Find where the given text appears and provide that cell's center as [x, y] coordinate. 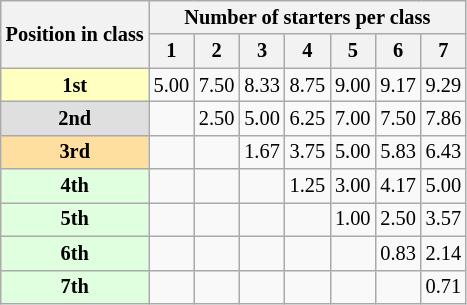
6.43 [444, 152]
3 [262, 51]
2.14 [444, 253]
6.25 [308, 118]
0.83 [398, 253]
1 [172, 51]
7th [75, 287]
Number of starters per class [308, 17]
8.75 [308, 85]
1.00 [352, 219]
1.67 [262, 152]
7 [444, 51]
9.00 [352, 85]
2 [216, 51]
5 [352, 51]
8.33 [262, 85]
9.17 [398, 85]
4 [308, 51]
1st [75, 85]
4.17 [398, 186]
5.83 [398, 152]
1.25 [308, 186]
5th [75, 219]
3.75 [308, 152]
2nd [75, 118]
6th [75, 253]
3rd [75, 152]
Position in class [75, 34]
6 [398, 51]
9.29 [444, 85]
0.71 [444, 287]
3.00 [352, 186]
4th [75, 186]
7.00 [352, 118]
7.86 [444, 118]
3.57 [444, 219]
